From the cell containing the given text, extract its center point as [X, Y] coordinate. 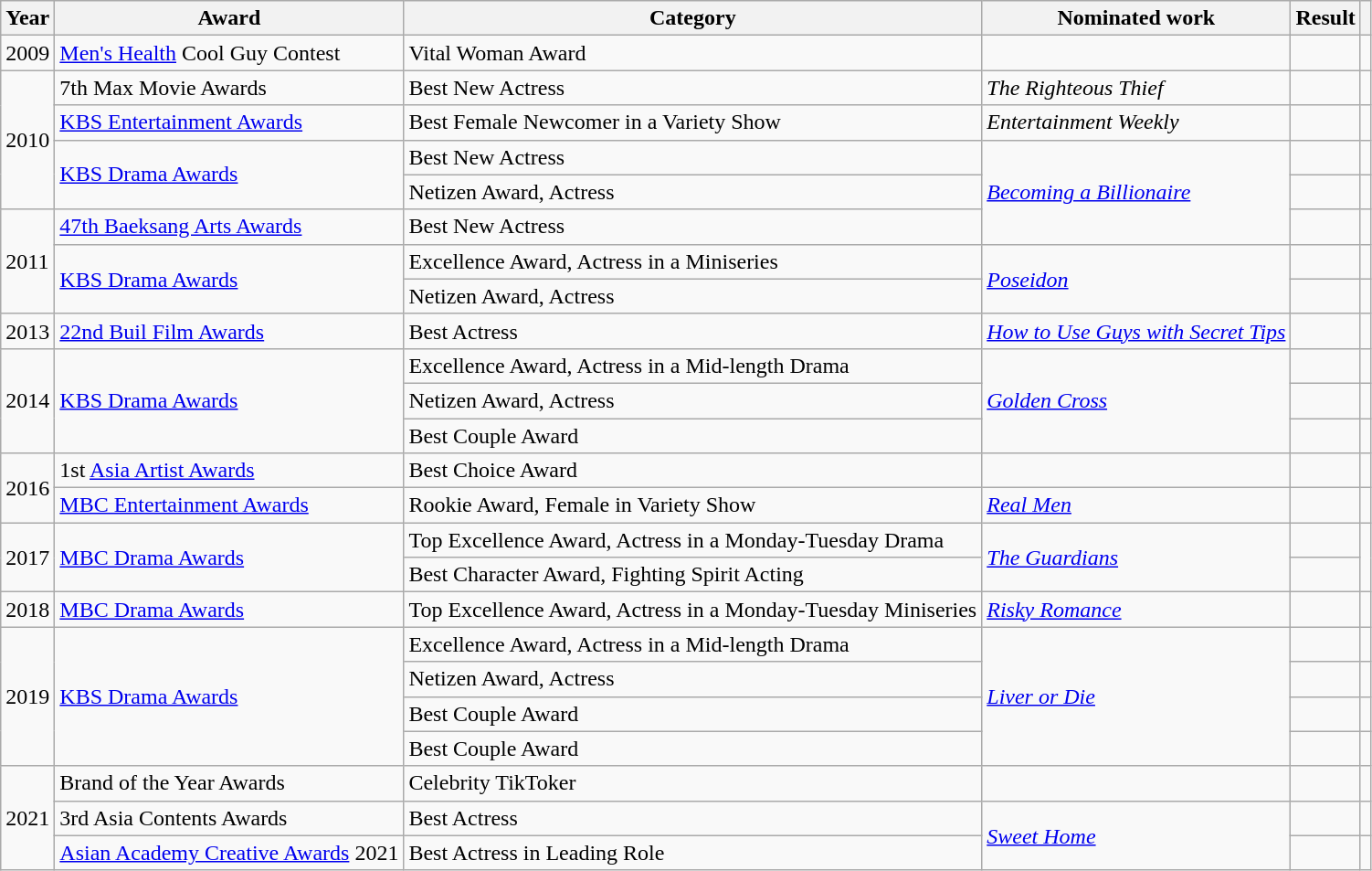
Sweet Home [1136, 835]
2021 [27, 818]
2013 [27, 331]
2014 [27, 400]
Poseidon [1136, 279]
Top Excellence Award, Actress in a Monday-Tuesday Miniseries [692, 610]
2019 [27, 696]
Result [1325, 18]
Award [229, 18]
The Guardians [1136, 558]
Asian Academy Creative Awards 2021 [229, 853]
Best Choice Award [692, 471]
Risky Romance [1136, 610]
2009 [27, 53]
7th Max Movie Awards [229, 88]
Men's Health Cool Guy Contest [229, 53]
Excellence Award, Actress in a Miniseries [692, 261]
22nd Buil Film Awards [229, 331]
Best Character Award, Fighting Spirit Acting [692, 575]
2010 [27, 140]
Best Female Newcomer in a Variety Show [692, 122]
47th Baeksang Arts Awards [229, 227]
Celebrity TikToker [692, 783]
Rookie Award, Female in Variety Show [692, 505]
Real Men [1136, 505]
Top Excellence Award, Actress in a Monday-Tuesday Drama [692, 540]
Vital Woman Award [692, 53]
3rd Asia Contents Awards [229, 818]
2011 [27, 261]
Entertainment Weekly [1136, 122]
Category [692, 18]
KBS Entertainment Awards [229, 122]
Year [27, 18]
Golden Cross [1136, 400]
Liver or Die [1136, 696]
MBC Entertainment Awards [229, 505]
2017 [27, 558]
1st Asia Artist Awards [229, 471]
The Righteous Thief [1136, 88]
2016 [27, 488]
Nominated work [1136, 18]
Brand of the Year Awards [229, 783]
2018 [27, 610]
Best Actress in Leading Role [692, 853]
Becoming a Billionaire [1136, 192]
How to Use Guys with Secret Tips [1136, 331]
